For the text-containing cell, return its midpoint in (x, y) coordinate format. 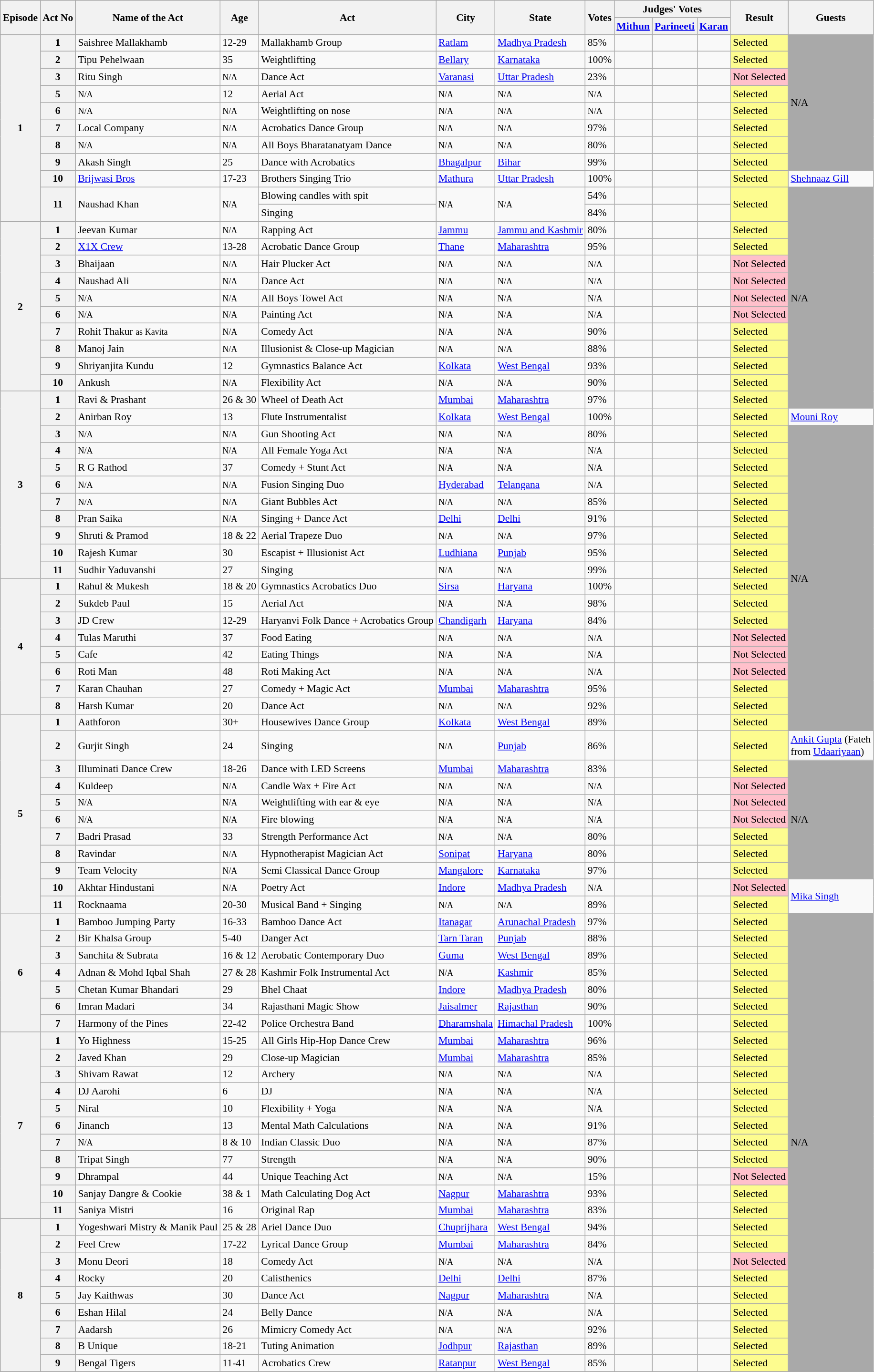
Ratlam (466, 43)
Gymnastics Balance Act (347, 366)
18 & 22 (239, 536)
Karan (714, 26)
Ankush (148, 383)
Jinanch (148, 1125)
R G Rathod (148, 468)
42 (239, 655)
Mimicry Comedy Act (347, 1330)
Saishree Mallakhamb (148, 43)
Mithun (633, 26)
Acrobatics Dance Group (347, 128)
13-28 (239, 247)
18-21 (239, 1346)
Eshan Hilal (148, 1312)
Illusionist & Close-up Magician (347, 349)
Result (760, 17)
Tarn Taran (466, 939)
Ankit Gupta (Fatehfrom Udaariyaan) (831, 746)
Archery (347, 1074)
Monu Deori (148, 1261)
Feel Crew (148, 1245)
Saniya Mistri (148, 1210)
Dharamshala (466, 1024)
Tipu Pehelwaan (148, 60)
11-41 (239, 1363)
Candle Wax + Fire Act (347, 786)
16 & 12 (239, 956)
Naushad Ali (148, 281)
Adnan & Mohd Iqbal Shah (148, 973)
Illuminati Dance Crew (148, 769)
Strength Performance Act (347, 837)
20-30 (239, 905)
B Unique (148, 1346)
Votes (600, 17)
18 & 20 (239, 587)
Mathura (466, 179)
Rahul & Mukesh (148, 587)
X1X Crew (148, 247)
Ravi & Prashant (148, 400)
Unique Teaching Act (347, 1176)
Anirban Roy (148, 417)
Jeevan Kumar (148, 230)
City (466, 17)
Weightlifting with ear & eye (347, 803)
Rajasthani Magic Show (347, 1007)
Mika Singh (831, 897)
Name of the Act (148, 17)
Gun Shooting Act (347, 434)
Giant Bubbles Act (347, 502)
33 (239, 837)
17-23 (239, 179)
Original Rap (347, 1210)
All Boys Towel Act (347, 298)
15 (239, 604)
Gurjit Singh (148, 746)
Episode (20, 17)
8 & 10 (239, 1143)
Sukdeb Paul (148, 604)
Guests (831, 17)
Rajesh Kumar (148, 553)
Bhaijaan (148, 264)
Belly Dance (347, 1312)
Flute Instrumentalist (347, 417)
86% (600, 746)
Pran Saika (148, 519)
Varanasi (466, 77)
State (540, 17)
Niral (148, 1109)
Akhtar Hindustani (148, 888)
25 & 28 (239, 1228)
All Female Yoga Act (347, 451)
15-25 (239, 1041)
Aadarsh (148, 1330)
Gymnastics Acrobatics Duo (347, 587)
Ariel Dance Duo (347, 1228)
Haryanvi Folk Dance + Acrobatics Group (347, 621)
Tripat Singh (148, 1160)
Calisthenics (347, 1279)
Singing + Dance Act (347, 519)
Roti Man (148, 672)
Yo Highness (148, 1041)
Mouni Roy (831, 417)
Itanagar (466, 922)
77 (239, 1160)
16-33 (239, 922)
Telangana (540, 485)
30+ (239, 722)
Hair Plucker Act (347, 264)
Age (239, 17)
Harsh Kumar (148, 706)
Act No (58, 17)
Housewives Dance Group (347, 722)
23% (600, 77)
Flexibility + Yoga (347, 1109)
Hypnotherapist Magician Act (347, 854)
DJ Aarohi (148, 1092)
Ludhiana (466, 553)
Akash Singh (148, 162)
Jay Kaithwas (148, 1296)
27 & 28 (239, 973)
48 (239, 672)
Sanjay Dangre & Cookie (148, 1194)
Act (347, 17)
Thane (466, 247)
Rocky (148, 1279)
Jaisalmer (466, 1007)
Rapping Act (347, 230)
35 (239, 60)
Strength (347, 1160)
Escapist + Illusionist Act (347, 553)
Roti Making Act (347, 672)
Local Company (148, 128)
44 (239, 1176)
Comedy + Magic Act (347, 689)
Bhagalpur (466, 162)
Police Orchestra Band (347, 1024)
Indian Classic Duo (347, 1143)
Arunachal Pradesh (540, 922)
Judges' Votes (672, 9)
Harmony of the Pines (148, 1024)
Shivam Rawat (148, 1074)
Sirsa (466, 587)
Sanchita & Subrata (148, 956)
Shriyanjita Kundu (148, 366)
Jodhpur (466, 1346)
Musical Band + Singing (347, 905)
Acrobatics Crew (347, 1363)
Blowing candles with spit (347, 196)
Bamboo Jumping Party (148, 922)
34 (239, 1007)
Himachal Pradesh (540, 1024)
Aathforon (148, 722)
15% (600, 1176)
Bellary (466, 60)
Jammu and Kashmir (540, 230)
18 (239, 1261)
Math Calculating Dog Act (347, 1194)
38 & 1 (239, 1194)
Karan Chauhan (148, 689)
Ratanpur (466, 1363)
54% (600, 196)
Mallakhamb Group (347, 43)
Imran Madari (148, 1007)
Jammu (466, 230)
Mental Math Calculations (347, 1125)
Flexibility Act (347, 383)
Danger Act (347, 939)
Eating Things (347, 655)
JD Crew (148, 621)
Bihar (540, 162)
Food Eating (347, 638)
96% (600, 1041)
Hyderabad (466, 485)
Fusion Singing Duo (347, 485)
Semi Classical Dance Group (347, 871)
17-22 (239, 1245)
Bengal Tigers (148, 1363)
94% (600, 1228)
Chandigarh (466, 621)
Dance with Acrobatics (347, 162)
Poetry Act (347, 888)
Rocknaama (148, 905)
18-26 (239, 769)
Dance with LED Screens (347, 769)
Tulas Maruthi (148, 638)
Wheel of Death Act (347, 400)
Aerial Trapeze Duo (347, 536)
Ritu Singh (148, 77)
Guma (466, 956)
Brothers Singing Trio (347, 179)
Team Velocity (148, 871)
Rohit Thakur as Kavita (148, 332)
5-40 (239, 939)
Chuprijhara (466, 1228)
All Boys Bharatanatyam Dance (347, 145)
Dhrampal (148, 1176)
Yogeshwari Mistry & Manik Paul (148, 1228)
Close-up Magician (347, 1058)
26 (239, 1330)
Manoj Jain (148, 349)
22-42 (239, 1024)
25 (239, 162)
Comedy + Stunt Act (347, 468)
Shruti & Pramod (148, 536)
Naushad Khan (148, 204)
Bamboo Dance Act (347, 922)
Weightlifting on nose (347, 111)
Tuting Animation (347, 1346)
Sudhir Yaduvanshi (148, 570)
Sonipat (466, 854)
Bir Khalsa Group (148, 939)
Fire blowing (347, 820)
16 (239, 1210)
Javed Khan (148, 1058)
Kuldeep (148, 786)
Brijwasi Bros (148, 179)
Kashmir Folk Instrumental Act (347, 973)
Aerobatic Contemporary Duo (347, 956)
Cafe (148, 655)
DJ (347, 1092)
Mangalore (466, 871)
Parineeti (675, 26)
Weightlifting (347, 60)
Lyrical Dance Group (347, 1245)
Ravindar (148, 854)
Shehnaaz Gill (831, 179)
Acrobatic Dance Group (347, 247)
Badri Prasad (148, 837)
Chetan Kumar Bhandari (148, 990)
26 & 30 (239, 400)
Bhel Chaat (347, 990)
All Girls Hip-Hop Dance Crew (347, 1041)
98% (600, 604)
Painting Act (347, 315)
Kashmir (540, 973)
